Locate the cell with the specified text and output its [X, Y] center coordinate. 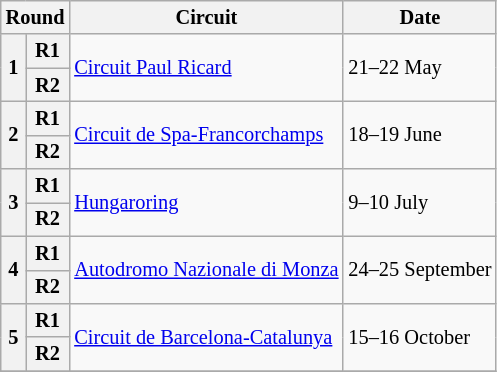
21–22 May [420, 68]
2 [14, 134]
18–19 June [420, 134]
Hungaroring [206, 202]
4 [14, 270]
Circuit [206, 17]
3 [14, 202]
Autodromo Nazionale di Monza [206, 270]
5 [14, 336]
15–16 October [420, 336]
Circuit de Barcelona-Catalunya [206, 336]
Date [420, 17]
Circuit Paul Ricard [206, 68]
Round [36, 17]
9–10 July [420, 202]
Circuit de Spa-Francorchamps [206, 134]
24–25 September [420, 270]
1 [14, 68]
